Capture the cell that displays the provided text and extract its [x, y] central coordinate. 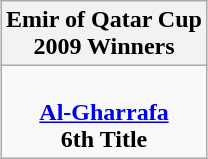
Al-Gharrafa6th Title [104, 112]
Emir of Qatar Cup 2009 Winners [104, 34]
